Identify which cell holds the provided text, then report its (x, y) central coordinate. 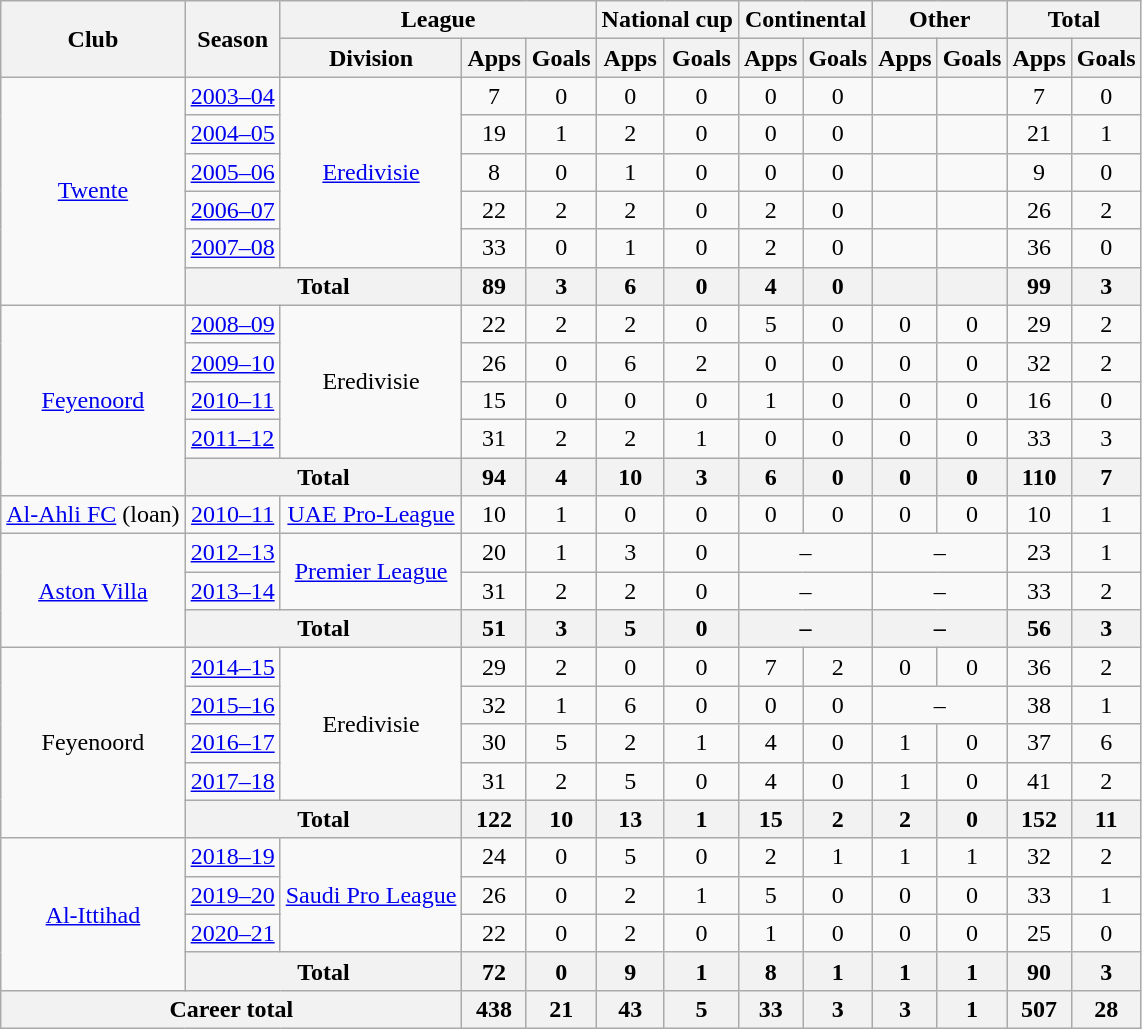
Division (371, 58)
152 (1039, 819)
Other (940, 20)
507 (1039, 1009)
122 (494, 819)
89 (494, 286)
11 (1106, 819)
38 (1039, 705)
2006–07 (232, 210)
13 (630, 819)
2015–16 (232, 705)
Season (232, 39)
Al-Ahli FC (loan) (93, 515)
2012–13 (232, 553)
2017–18 (232, 781)
94 (494, 477)
League (438, 20)
2014–15 (232, 667)
Twente (93, 191)
National cup (667, 20)
99 (1039, 286)
51 (494, 629)
2020–21 (232, 933)
23 (1039, 553)
Aston Villa (93, 591)
2008–09 (232, 324)
41 (1039, 781)
2004–05 (232, 134)
438 (494, 1009)
Saudi Pro League (371, 895)
Al-Ittihad (93, 914)
43 (630, 1009)
56 (1039, 629)
30 (494, 743)
110 (1039, 477)
2003–04 (232, 96)
37 (1039, 743)
19 (494, 134)
2018–19 (232, 857)
Premier League (371, 572)
Continental (805, 20)
25 (1039, 933)
20 (494, 553)
2019–20 (232, 895)
72 (494, 971)
Career total (232, 1009)
24 (494, 857)
2005–06 (232, 172)
28 (1106, 1009)
2011–12 (232, 438)
2009–10 (232, 362)
16 (1039, 400)
Club (93, 39)
2007–08 (232, 248)
2013–14 (232, 591)
90 (1039, 971)
2016–17 (232, 743)
UAE Pro-League (371, 515)
